Capture the cell that displays the provided text and extract its [x, y] central coordinate. 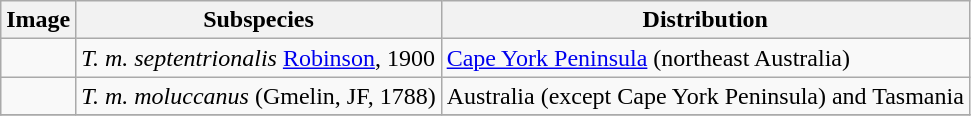
Image [38, 20]
T. m. septentrionalis Robinson, 1900 [258, 58]
T. m. moluccanus (Gmelin, JF, 1788) [258, 96]
Distribution [705, 20]
Subspecies [258, 20]
Australia (except Cape York Peninsula) and Tasmania [705, 96]
Cape York Peninsula (northeast Australia) [705, 58]
